Return the [x, y] coordinate for the center point of the cell that contains the specified text.  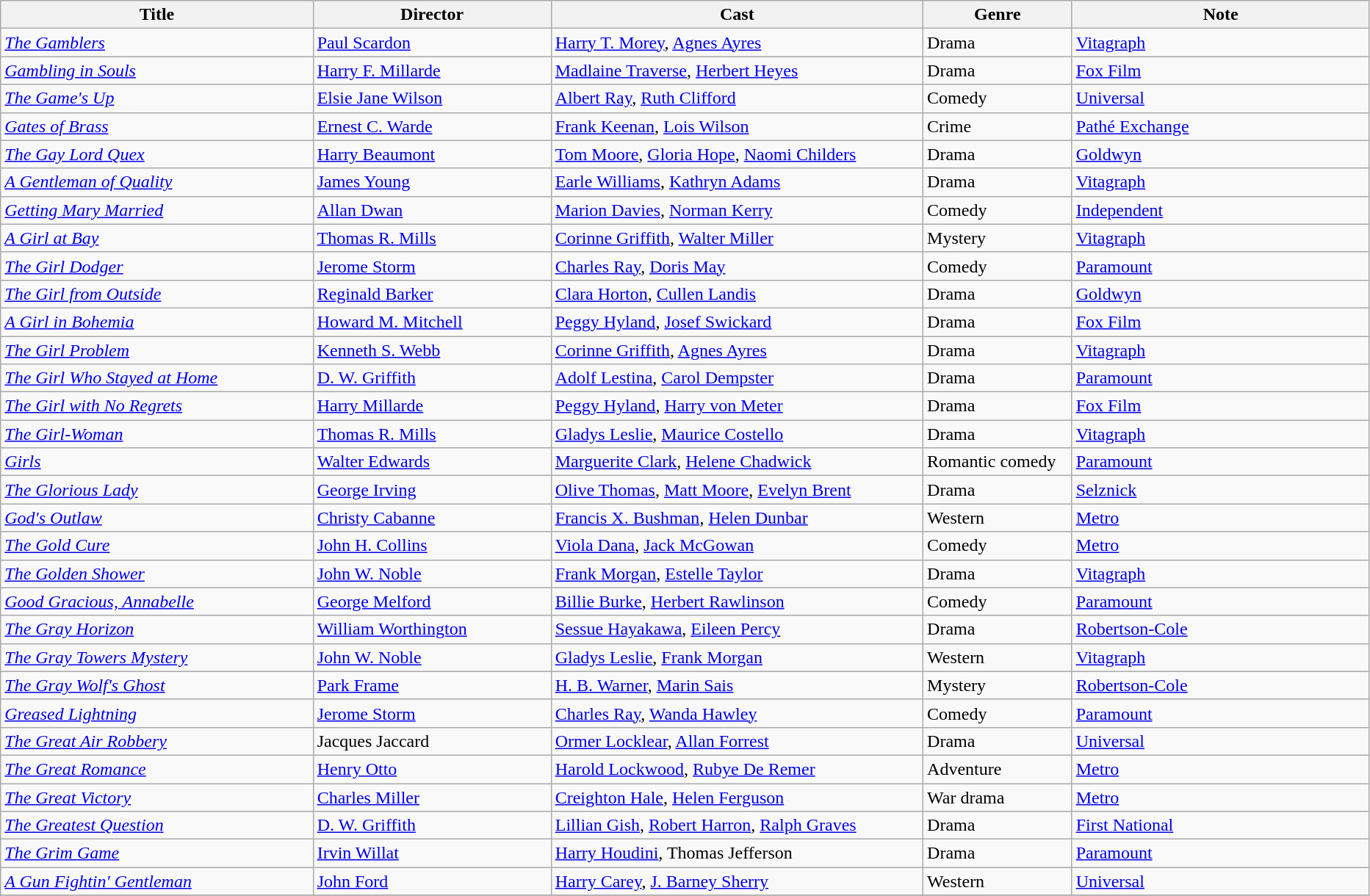
Billie Burke, Herbert Rawlinson [737, 601]
The Girl from Outside [157, 294]
Note [1221, 15]
Henry Otto [432, 769]
Charles Ray, Doris May [737, 266]
William Worthington [432, 629]
George Irving [432, 490]
Gambling in Souls [157, 71]
Ernest C. Warde [432, 126]
Getting Mary Married [157, 210]
The Golden Shower [157, 574]
Charles Miller [432, 797]
Charles Ray, Wanda Hawley [737, 713]
Director [432, 15]
Creighton Hale, Helen Ferguson [737, 797]
Gates of Brass [157, 126]
Marion Davies, Norman Kerry [737, 210]
Ormer Locklear, Allan Forrest [737, 741]
Harry Millarde [432, 406]
George Melford [432, 601]
Peggy Hyland, Josef Swickard [737, 322]
Albert Ray, Ruth Clifford [737, 98]
Jacques Jaccard [432, 741]
The Girl with No Regrets [157, 406]
God's Outlaw [157, 518]
Harry Beaumont [432, 154]
Marguerite Clark, Helene Chadwick [737, 462]
Reginald Barker [432, 294]
The Glorious Lady [157, 490]
Viola Dana, Jack McGowan [737, 546]
Clara Horton, Cullen Landis [737, 294]
A Girl in Bohemia [157, 322]
Park Frame [432, 685]
Harry Houdini, Thomas Jefferson [737, 853]
The Great Romance [157, 769]
The Gold Cure [157, 546]
The Greatest Question [157, 825]
The Gamblers [157, 43]
Frank Morgan, Estelle Taylor [737, 574]
Tom Moore, Gloria Hope, Naomi Childers [737, 154]
H. B. Warner, Marin Sais [737, 685]
Crime [998, 126]
John Ford [432, 881]
Christy Cabanne [432, 518]
A Gentleman of Quality [157, 182]
Frank Keenan, Lois Wilson [737, 126]
The Great Air Robbery [157, 741]
Sessue Hayakawa, Eileen Percy [737, 629]
Peggy Hyland, Harry von Meter [737, 406]
Girls [157, 462]
Elsie Jane Wilson [432, 98]
A Gun Fightin' Gentleman [157, 881]
Greased Lightning [157, 713]
Madlaine Traverse, Herbert Heyes [737, 71]
Howard M. Mitchell [432, 322]
Adolf Lestina, Carol Dempster [737, 378]
Corinne Griffith, Agnes Ayres [737, 350]
James Young [432, 182]
Lillian Gish, Robert Harron, Ralph Graves [737, 825]
John H. Collins [432, 546]
Francis X. Bushman, Helen Dunbar [737, 518]
Harry Carey, J. Barney Sherry [737, 881]
Harry F. Millarde [432, 71]
The Great Victory [157, 797]
Gladys Leslie, Frank Morgan [737, 657]
The Girl Who Stayed at Home [157, 378]
The Game's Up [157, 98]
Romantic comedy [998, 462]
Gladys Leslie, Maurice Costello [737, 434]
Irvin Willat [432, 853]
Corinne Griffith, Walter Miller [737, 238]
Title [157, 15]
Genre [998, 15]
The Gray Towers Mystery [157, 657]
Paul Scardon [432, 43]
The Grim Game [157, 853]
The Girl Problem [157, 350]
Earle Williams, Kathryn Adams [737, 182]
Good Gracious, Annabelle [157, 601]
The Gay Lord Quex [157, 154]
Pathé Exchange [1221, 126]
Cast [737, 15]
Walter Edwards [432, 462]
The Gray Horizon [157, 629]
Harold Lockwood, Rubye De Remer [737, 769]
Kenneth S. Webb [432, 350]
Adventure [998, 769]
The Girl-Woman [157, 434]
The Gray Wolf's Ghost [157, 685]
First National [1221, 825]
Independent [1221, 210]
Allan Dwan [432, 210]
Olive Thomas, Matt Moore, Evelyn Brent [737, 490]
War drama [998, 797]
Selznick [1221, 490]
Harry T. Morey, Agnes Ayres [737, 43]
The Girl Dodger [157, 266]
A Girl at Bay [157, 238]
